Identify which cell holds the provided text, then report its (x, y) central coordinate. 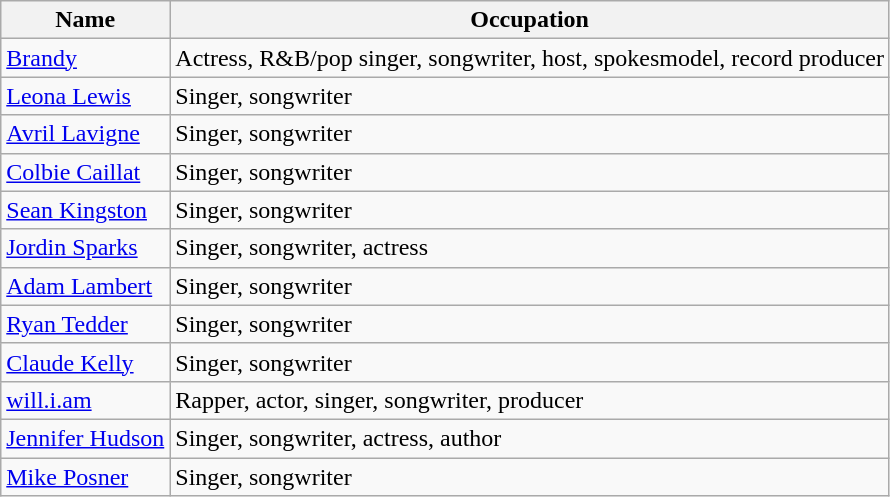
Colbie Caillat (86, 172)
Singer, songwriter, actress, author (530, 438)
Leona Lewis (86, 96)
Brandy (86, 58)
Sean Kingston (86, 210)
Jordin Sparks (86, 248)
Adam Lambert (86, 286)
Jennifer Hudson (86, 438)
Actress, R&B/pop singer, songwriter, host, spokesmodel, record producer (530, 58)
Ryan Tedder (86, 324)
Avril Lavigne (86, 134)
Rapper, actor, singer, songwriter, producer (530, 400)
Mike Posner (86, 477)
Name (86, 20)
Singer, songwriter, actress (530, 248)
will.i.am (86, 400)
Claude Kelly (86, 362)
Occupation (530, 20)
